Locate the cell with the specified text and output its (X, Y) center coordinate. 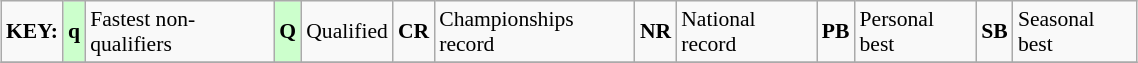
KEY: (32, 32)
Championships record (534, 32)
q (74, 32)
SB (994, 32)
PB (836, 32)
Fastest non-qualifiers (180, 32)
CR (414, 32)
Q (288, 32)
NR (656, 32)
Personal best (916, 32)
Seasonal best (1075, 32)
National record (746, 32)
Qualified (347, 32)
